Locate the cell with the specified text and output its [X, Y] center coordinate. 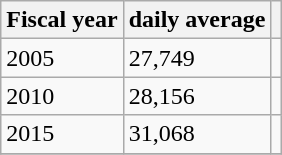
Fiscal year [62, 20]
2005 [62, 58]
daily average [197, 20]
27,749 [197, 58]
28,156 [197, 96]
31,068 [197, 134]
2015 [62, 134]
2010 [62, 96]
